Capture the cell that displays the provided text and extract its [x, y] central coordinate. 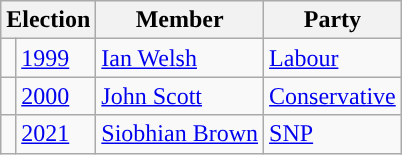
2021 [56, 134]
Member [180, 20]
Labour [333, 58]
1999 [56, 58]
Conservative [333, 96]
Party [333, 20]
John Scott [180, 96]
2000 [56, 96]
SNP [333, 134]
Ian Welsh [180, 58]
Election [48, 20]
Siobhian Brown [180, 134]
